Pinpoint the cell where the given text exists, returning its [X, Y] midpoint coordinate. 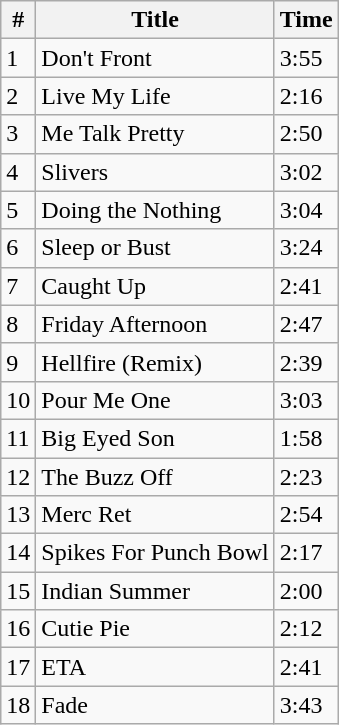
The Buzz Off [155, 477]
2:17 [306, 553]
Time [306, 20]
14 [18, 553]
17 [18, 667]
1:58 [306, 438]
13 [18, 515]
Merc Ret [155, 515]
Doing the Nothing [155, 210]
Slivers [155, 172]
Live My Life [155, 96]
2 [18, 96]
Friday Afternoon [155, 324]
5 [18, 210]
4 [18, 172]
ETA [155, 667]
Title [155, 20]
3:43 [306, 705]
3:24 [306, 248]
Don't Front [155, 58]
7 [18, 286]
3:55 [306, 58]
Fade [155, 705]
# [18, 20]
1 [18, 58]
3:02 [306, 172]
2:39 [306, 362]
2:47 [306, 324]
Caught Up [155, 286]
2:12 [306, 629]
9 [18, 362]
2:23 [306, 477]
2:16 [306, 96]
8 [18, 324]
2:00 [306, 591]
6 [18, 248]
Me Talk Pretty [155, 134]
Hellfire (Remix) [155, 362]
2:54 [306, 515]
3:04 [306, 210]
12 [18, 477]
16 [18, 629]
Indian Summer [155, 591]
2:50 [306, 134]
11 [18, 438]
3:03 [306, 400]
15 [18, 591]
18 [18, 705]
Cutie Pie [155, 629]
Big Eyed Son [155, 438]
Sleep or Bust [155, 248]
Pour Me One [155, 400]
10 [18, 400]
Spikes For Punch Bowl [155, 553]
3 [18, 134]
